Return (x, y) of the center of cell containing provided text 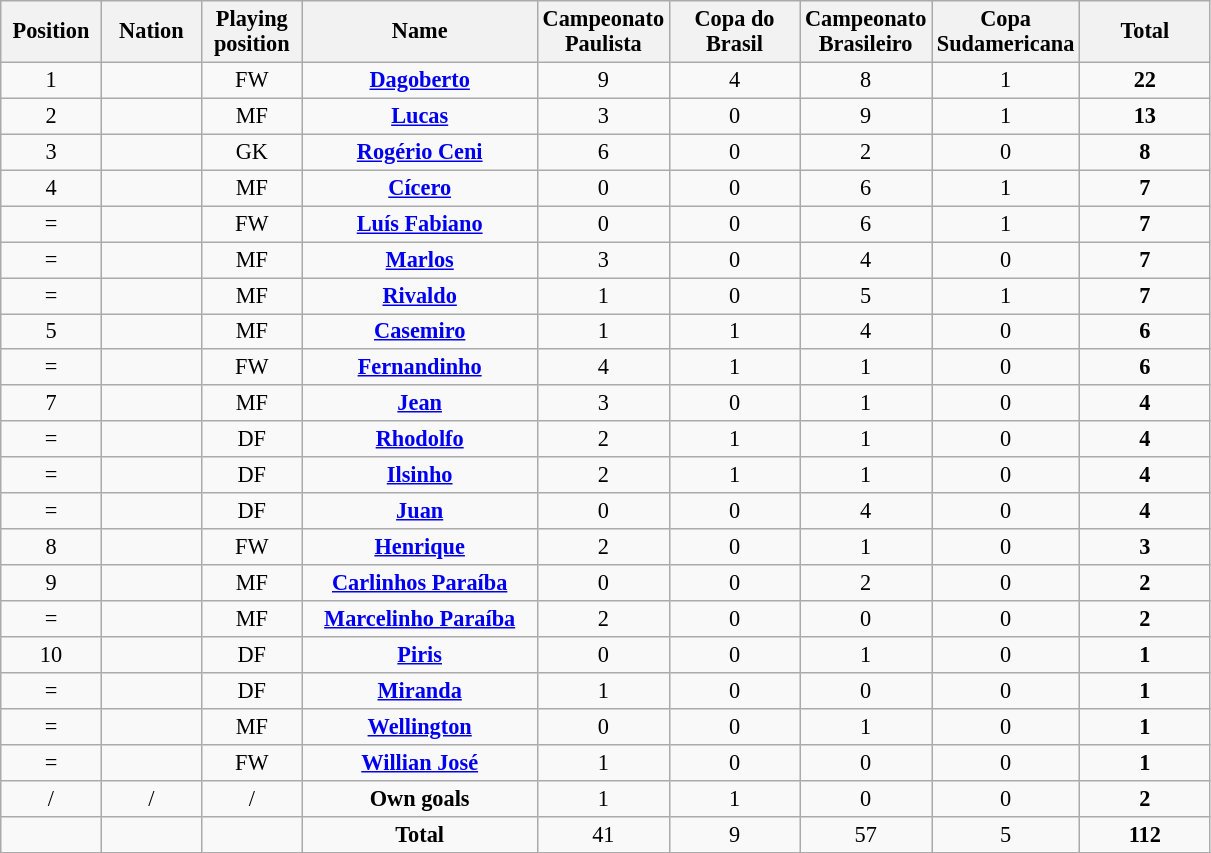
Fernandinho (420, 367)
Henrique (420, 547)
Rogério Ceni (420, 152)
10 (51, 655)
Luís Fabiano (420, 224)
Cícero (420, 188)
Jean (420, 403)
Position (51, 32)
GK (252, 152)
Marlos (420, 260)
Casemiro (420, 331)
13 (1145, 116)
57 (866, 834)
Copa Sudamericana (1006, 32)
Willian José (420, 762)
Dagoberto (420, 80)
Nation (151, 32)
Marcelinho Paraíba (420, 619)
Rhodolfo (420, 439)
Carlinhos Paraíba (420, 583)
22 (1145, 80)
112 (1145, 834)
Rivaldo (420, 295)
Lucas (420, 116)
Campeonato Brasileiro (866, 32)
Wellington (420, 726)
Miranda (420, 690)
41 (603, 834)
Copa do Brasil (734, 32)
Playing position (252, 32)
Own goals (420, 798)
Name (420, 32)
Ilsinho (420, 475)
Piris (420, 655)
Juan (420, 511)
Campeonato Paulista (603, 32)
